From the cell containing the given text, extract its center point as [X, Y] coordinate. 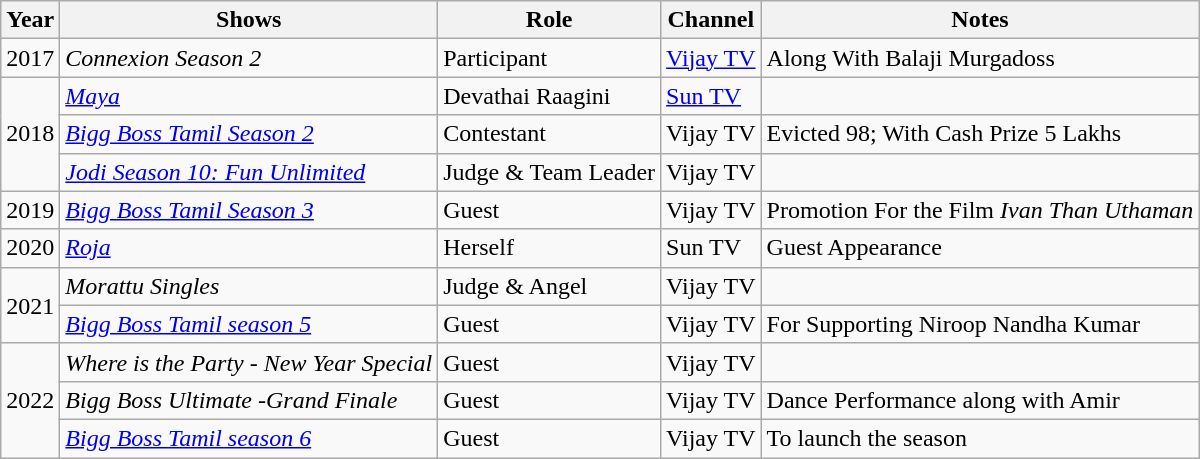
Channel [711, 20]
Morattu Singles [249, 286]
2019 [30, 210]
Judge & Team Leader [550, 172]
Shows [249, 20]
Promotion For the Film Ivan Than Uthaman [980, 210]
2018 [30, 134]
For Supporting Niroop Nandha Kumar [980, 324]
Herself [550, 248]
Guest Appearance [980, 248]
2020 [30, 248]
Roja [249, 248]
Bigg Boss Ultimate -Grand Finale [249, 400]
Participant [550, 58]
Bigg Boss Tamil Season 2 [249, 134]
2022 [30, 400]
Where is the Party - New Year Special [249, 362]
Devathai Raagini [550, 96]
Evicted 98; With Cash Prize 5 Lakhs [980, 134]
Connexion Season 2 [249, 58]
Jodi Season 10: Fun Unlimited [249, 172]
2021 [30, 305]
Year [30, 20]
Contestant [550, 134]
Judge & Angel [550, 286]
Notes [980, 20]
Bigg Boss Tamil Season 3 [249, 210]
Maya [249, 96]
To launch the season [980, 438]
2017 [30, 58]
Dance Performance along with Amir [980, 400]
Bigg Boss Tamil season 5 [249, 324]
Role [550, 20]
Along With Balaji Murgadoss [980, 58]
Bigg Boss Tamil season 6 [249, 438]
